Search for the cell housing the specified text and yield its [X, Y] center coordinate. 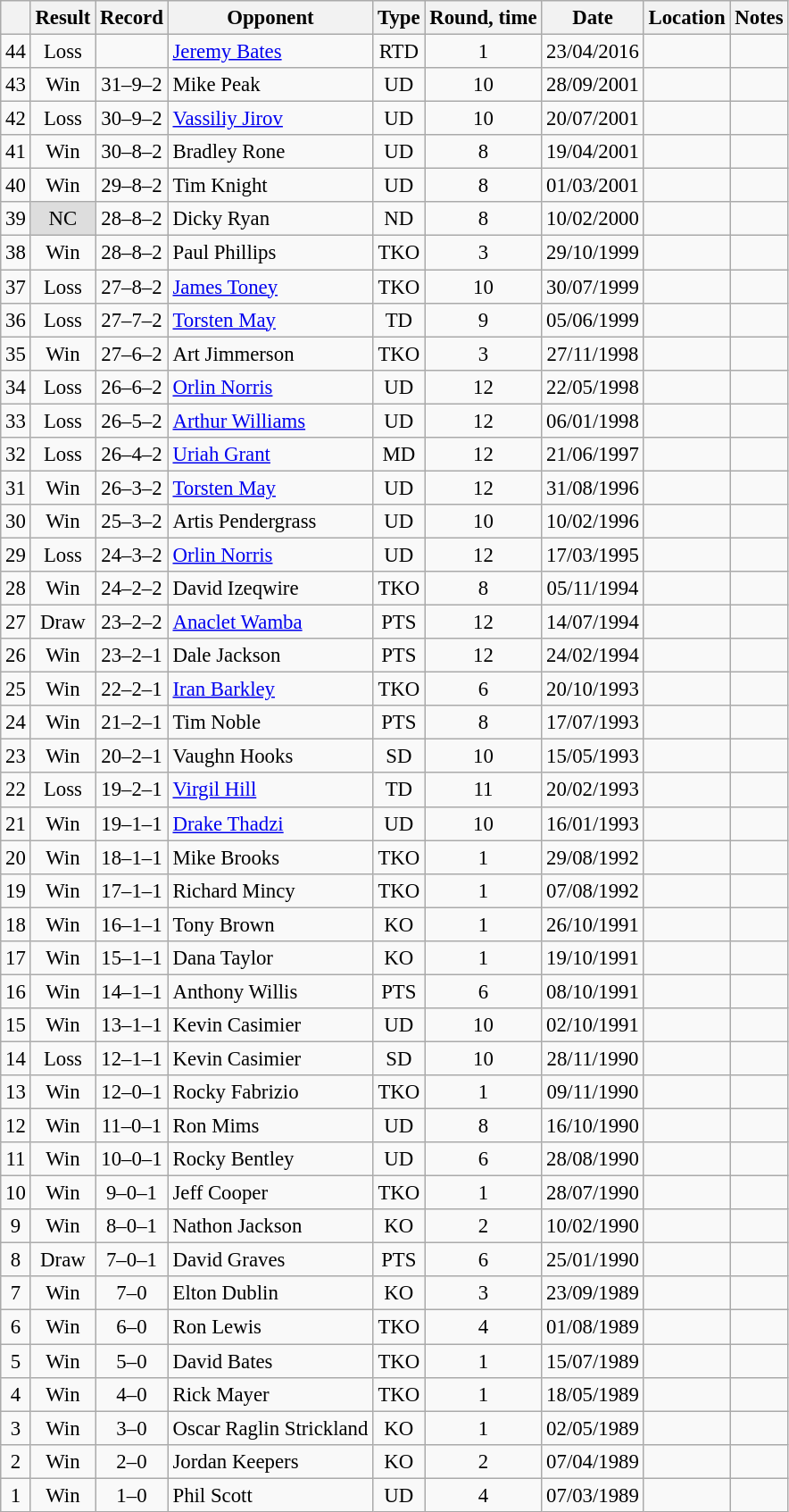
19–1–1 [132, 823]
Uriah Grant [270, 455]
10/02/2000 [593, 219]
32 [16, 455]
31–9–2 [132, 85]
ND [399, 219]
29/08/1992 [593, 857]
27–7–2 [132, 320]
15–1–1 [132, 958]
23–2–1 [132, 656]
26/10/1991 [593, 924]
23/04/2016 [593, 52]
David Izeqwire [270, 589]
31/08/1996 [593, 488]
35 [16, 354]
20 [16, 857]
Rick Mayer [270, 1394]
30–8–2 [132, 152]
23/09/1989 [593, 1294]
Anaclet Wamba [270, 622]
18/05/1989 [593, 1394]
16/01/1993 [593, 823]
25–3–2 [132, 522]
31 [16, 488]
9–0–1 [132, 1193]
1–0 [132, 1495]
Location [687, 18]
17/07/1993 [593, 723]
16–1–1 [132, 924]
15/05/1993 [593, 756]
Ron Mims [270, 1126]
05/11/1994 [593, 589]
28/11/1990 [593, 1058]
29–8–2 [132, 186]
43 [16, 85]
19/04/2001 [593, 152]
18 [16, 924]
20/02/1993 [593, 790]
7–0 [132, 1294]
Notes [759, 18]
02/10/1991 [593, 1025]
11–0–1 [132, 1126]
14–1–1 [132, 991]
06/01/1998 [593, 421]
26–3–2 [132, 488]
Paul Phillips [270, 253]
28 [16, 589]
Dale Jackson [270, 656]
8–0–1 [132, 1226]
24/02/1994 [593, 656]
23–2–2 [132, 622]
Mike Brooks [270, 857]
41 [16, 152]
20–2–1 [132, 756]
34 [16, 387]
07/08/1992 [593, 890]
23 [16, 756]
08/10/1991 [593, 991]
16 [16, 991]
Arthur Williams [270, 421]
07/03/1989 [593, 1495]
27–6–2 [132, 354]
7 [16, 1294]
David Bates [270, 1361]
26–5–2 [132, 421]
15 [16, 1025]
Nathon Jackson [270, 1226]
21–2–1 [132, 723]
44 [16, 52]
30/07/1999 [593, 287]
Virgil Hill [270, 790]
28/09/2001 [593, 85]
36 [16, 320]
17–1–1 [132, 890]
David Graves [270, 1260]
02/05/1989 [593, 1428]
12–1–1 [132, 1058]
28/08/1990 [593, 1159]
10/02/1996 [593, 522]
07/04/1989 [593, 1461]
38 [16, 253]
20/10/1993 [593, 689]
Tony Brown [270, 924]
Oscar Raglin Strickland [270, 1428]
Iran Barkley [270, 689]
27/11/1998 [593, 354]
Artis Pendergrass [270, 522]
Phil Scott [270, 1495]
25 [16, 689]
7–0–1 [132, 1260]
24–2–2 [132, 589]
Rocky Bentley [270, 1159]
17/03/1995 [593, 555]
17 [16, 958]
29/10/1999 [593, 253]
3–0 [132, 1428]
Dicky Ryan [270, 219]
42 [16, 119]
Ron Lewis [270, 1327]
Richard Mincy [270, 890]
13–1–1 [132, 1025]
21/06/1997 [593, 455]
26–4–2 [132, 455]
39 [16, 219]
Type [399, 18]
37 [16, 287]
Bradley Rone [270, 152]
4–0 [132, 1394]
Drake Thadzi [270, 823]
21 [16, 823]
Tim Noble [270, 723]
26–6–2 [132, 387]
27–8–2 [132, 287]
30 [16, 522]
Vaughn Hooks [270, 756]
Mike Peak [270, 85]
27 [16, 622]
13 [16, 1092]
Round, time [484, 18]
40 [16, 186]
05/06/1999 [593, 320]
Date [593, 18]
12–0–1 [132, 1092]
28/07/1990 [593, 1193]
Rocky Fabrizio [270, 1092]
Art Jimmerson [270, 354]
14 [16, 1058]
Opponent [270, 18]
Dana Taylor [270, 958]
MD [399, 455]
Vassiliy Jirov [270, 119]
Tim Knight [270, 186]
10–0–1 [132, 1159]
22/05/1998 [593, 387]
RTD [399, 52]
30–9–2 [132, 119]
15/07/1989 [593, 1361]
14/07/1994 [593, 622]
26 [16, 656]
20/07/2001 [593, 119]
29 [16, 555]
5 [16, 1361]
01/08/1989 [593, 1327]
2–0 [132, 1461]
19/10/1991 [593, 958]
5–0 [132, 1361]
16/10/1990 [593, 1126]
Jordan Keepers [270, 1461]
James Toney [270, 287]
18–1–1 [132, 857]
NC [62, 219]
Jeremy Bates [270, 52]
09/11/1990 [593, 1092]
24–3–2 [132, 555]
25/01/1990 [593, 1260]
Anthony Willis [270, 991]
33 [16, 421]
6–0 [132, 1327]
10/02/1990 [593, 1226]
Record [132, 18]
Jeff Cooper [270, 1193]
19 [16, 890]
24 [16, 723]
Elton Dublin [270, 1294]
01/03/2001 [593, 186]
19–2–1 [132, 790]
22 [16, 790]
Result [62, 18]
22–2–1 [132, 689]
